Find where the given text appears and provide that cell's center as (X, Y) coordinate. 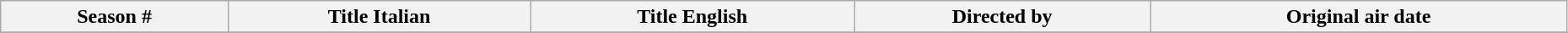
Original air date (1359, 17)
Title Italian (379, 17)
Title English (692, 17)
Directed by (1002, 17)
Season # (115, 17)
